Return the (x, y) coordinate for the center point of the cell that contains the specified text.  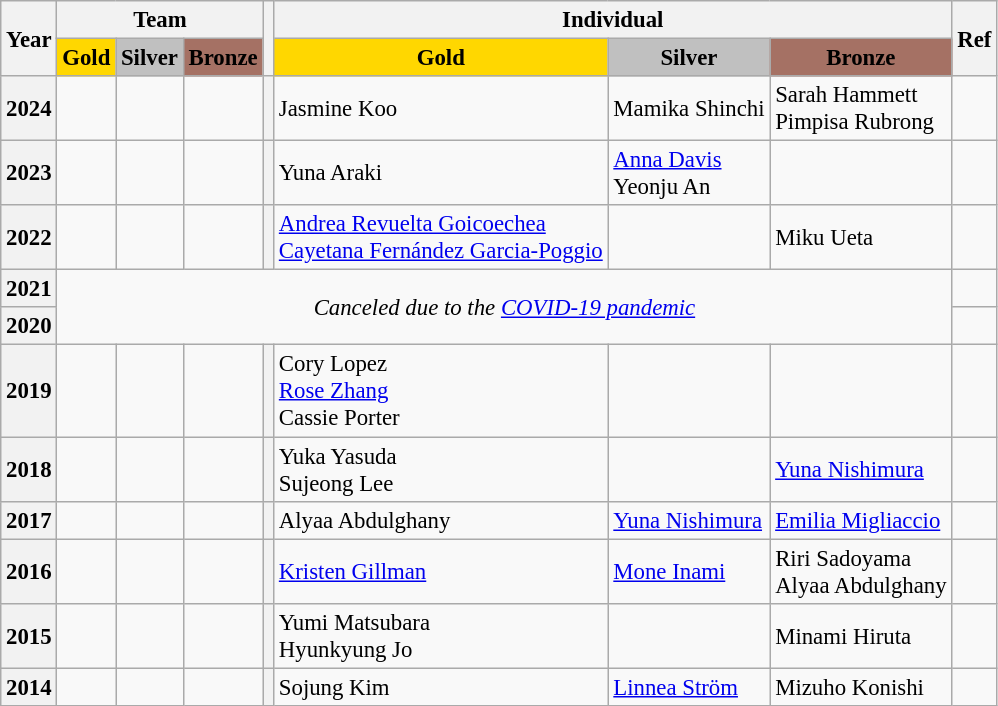
2018 (29, 470)
2024 (29, 108)
2021 (29, 289)
2023 (29, 174)
2017 (29, 520)
Riri Sadoyama Alyaa Abdulghany (861, 572)
Yuna Araki (441, 174)
2022 (29, 238)
Individual (613, 20)
2015 (29, 636)
Sojung Kim (441, 687)
Anna Davis Yeonju An (689, 174)
2016 (29, 572)
Mamika Shinchi (689, 108)
Linnea Ström (689, 687)
Jasmine Koo (441, 108)
Year (29, 38)
Minami Hiruta (861, 636)
Yumi Matsubara Hyunkyung Jo (441, 636)
Mone Inami (689, 572)
Team (160, 20)
Miku Ueta (861, 238)
Ref (974, 38)
2020 (29, 327)
Sarah Hammett Pimpisa Rubrong (861, 108)
2019 (29, 391)
Mizuho Konishi (861, 687)
Alyaa Abdulghany (441, 520)
Kristen Gillman (441, 572)
Cory Lopez Rose Zhang Cassie Porter (441, 391)
Canceled due to the COVID-19 pandemic (504, 308)
Andrea Revuelta Goicoechea Cayetana Fernández Garcia-Poggio (441, 238)
2014 (29, 687)
Yuka Yasuda Sujeong Lee (441, 470)
Emilia Migliaccio (861, 520)
